Provide the (X, Y) coordinate of the cell's center where the given text is located.  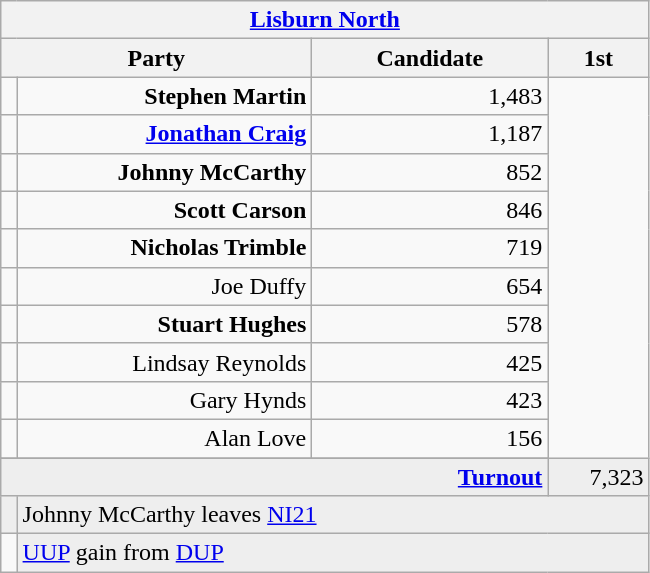
Candidate (430, 58)
Gary Hynds (164, 400)
852 (430, 172)
Johnny McCarthy leaves NI21 (333, 515)
654 (430, 286)
Alan Love (164, 438)
425 (430, 362)
1,483 (430, 96)
Party (156, 58)
Nicholas Trimble (164, 248)
UUP gain from DUP (333, 553)
Stuart Hughes (164, 324)
Turnout (274, 477)
Stephen Martin (164, 96)
423 (430, 400)
Johnny McCarthy (164, 172)
156 (430, 438)
Lisburn North (325, 20)
Lindsay Reynolds (164, 362)
1,187 (430, 134)
Joe Duffy (164, 286)
7,323 (598, 477)
578 (430, 324)
Scott Carson (164, 210)
1st (598, 58)
Jonathan Craig (164, 134)
846 (430, 210)
719 (430, 248)
